Determine the (x, y) coordinate at the center of the cell enclosing the given text.  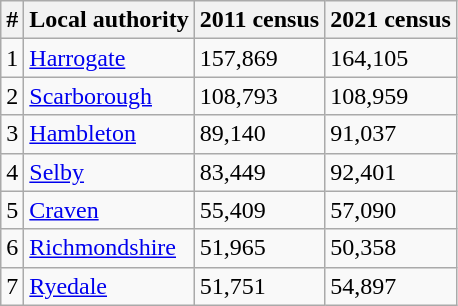
2011 census (259, 20)
3 (12, 134)
4 (12, 172)
157,869 (259, 58)
108,793 (259, 96)
54,897 (391, 286)
# (12, 20)
Selby (109, 172)
1 (12, 58)
2021 census (391, 20)
Craven (109, 210)
Hambleton (109, 134)
55,409 (259, 210)
7 (12, 286)
6 (12, 248)
Local authority (109, 20)
51,965 (259, 248)
89,140 (259, 134)
57,090 (391, 210)
83,449 (259, 172)
5 (12, 210)
164,105 (391, 58)
2 (12, 96)
Scarborough (109, 96)
91,037 (391, 134)
51,751 (259, 286)
50,358 (391, 248)
92,401 (391, 172)
108,959 (391, 96)
Richmondshire (109, 248)
Ryedale (109, 286)
Harrogate (109, 58)
